Determine the [X, Y] coordinate at the center of the cell enclosing the given text.  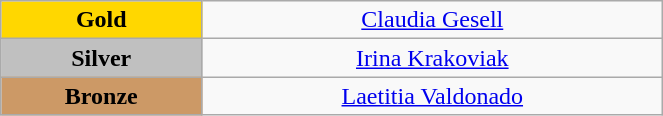
Bronze [102, 96]
Claudia Gesell [432, 20]
Irina Krakoviak [432, 58]
Gold [102, 20]
Silver [102, 58]
Laetitia Valdonado [432, 96]
